Find where the given text appears and provide that cell's center as (X, Y) coordinate. 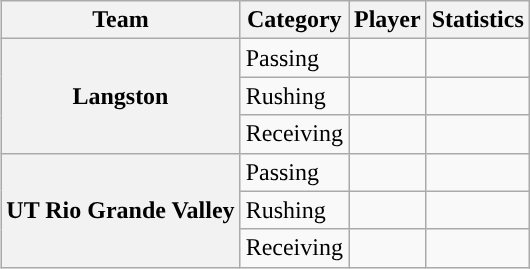
Team (120, 20)
Statistics (478, 20)
Langston (120, 96)
Player (387, 20)
UT Rio Grande Valley (120, 210)
Category (294, 20)
